Output the [X, Y] coordinate of the center of the cell containing the given text.  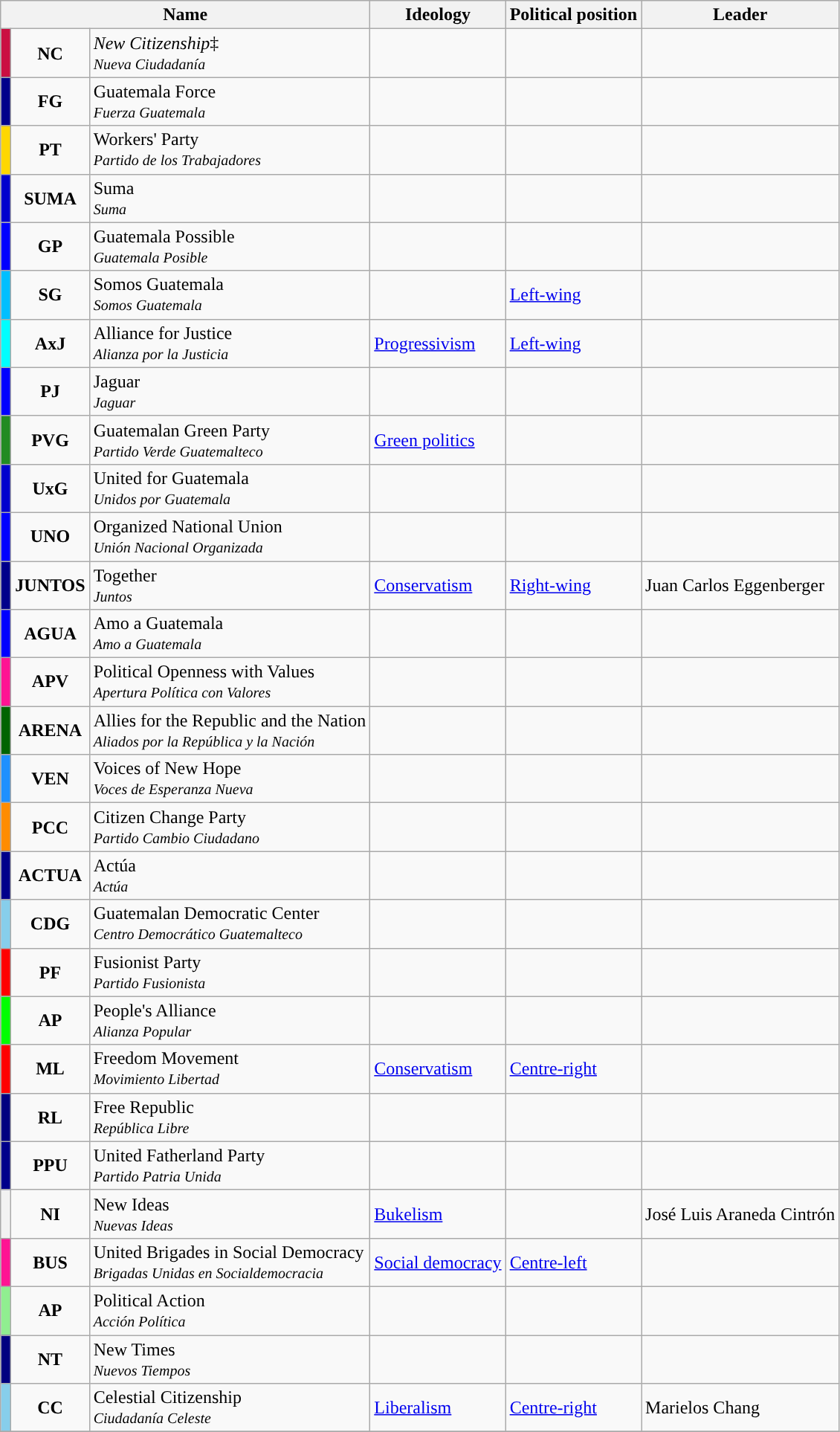
PT [51, 150]
Guatemala PossibleGuatemala Posible [230, 247]
NC [51, 54]
GP [51, 247]
Allies for the Republic and the NationAliados por la República y la Nación [230, 730]
Guatemalan Democratic CenterCentro Democrático Guatemalteco [230, 923]
PCC [51, 827]
José Luis Araneda Cintrón [740, 1213]
Political ActionAcción Política [230, 1310]
NT [51, 1359]
UxG [51, 488]
Juan Carlos Eggenberger [740, 584]
Bukelism [438, 1213]
APV [51, 683]
CDG [51, 923]
People's AllianceAlianza Popular [230, 1020]
ML [51, 1069]
Amo a GuatemalaAmo a Guatemala [230, 633]
Celestial CitizenshipCiudadanía Celeste [230, 1408]
United Brigades in Social DemocracyBrigadas Unidas en Socialdemocracia [230, 1262]
ActúaActúa [230, 876]
Workers' PartyPartido de los Trabajadores [230, 150]
Progressivism [438, 344]
JUNTOS [51, 584]
Freedom MovementMovimiento Libertad [230, 1069]
PJ [51, 391]
BUS [51, 1262]
AGUA [51, 633]
New TimesNuevos Tiempos [230, 1359]
Fusionist PartyPartido Fusionista [230, 973]
Political position [573, 15]
United for GuatemalaUnidos por Guatemala [230, 488]
PF [51, 973]
Liberalism [438, 1408]
CC [51, 1408]
New Citizenship‡Nueva Ciudadanía [230, 54]
Ideology [438, 15]
Right-wing [573, 584]
TogetherJuntos [230, 584]
Citizen Change PartyPartido Cambio Ciudadano [230, 827]
FG [51, 101]
Green politics [438, 440]
Voices of New HopeVoces de Esperanza Nueva [230, 779]
PVG [51, 440]
Guatemalan Green PartyPartido Verde Guatemalteco [230, 440]
Organized National UnionUnión Nacional Organizada [230, 537]
Marielos Chang [740, 1408]
Social democracy [438, 1262]
RL [51, 1117]
Leader [740, 15]
AxJ [51, 344]
UNO [51, 537]
New IdeasNuevas Ideas [230, 1213]
PPU [51, 1166]
SG [51, 294]
Guatemala ForceFuerza Guatemala [230, 101]
NI [51, 1213]
JaguarJaguar [230, 391]
ARENA [51, 730]
VEN [51, 779]
Alliance for JusticeAlianza por la Justicia [230, 344]
Centre-left [573, 1262]
SUMA [51, 198]
Name [186, 15]
Free RepublicRepública Libre [230, 1117]
ACTUA [51, 876]
United Fatherland PartyPartido Patria Unida [230, 1166]
Political Openness with ValuesApertura Política con Valores [230, 683]
SumaSuma [230, 198]
Somos GuatemalaSomos Guatemala [230, 294]
